Return the [x, y] coordinate for the center point of the cell that contains the specified text.  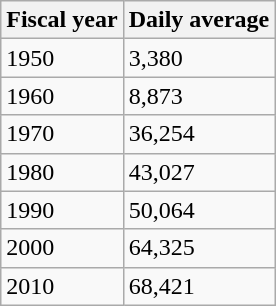
64,325 [199, 248]
2000 [62, 248]
68,421 [199, 286]
1990 [62, 210]
50,064 [199, 210]
1960 [62, 96]
1970 [62, 134]
2010 [62, 286]
1950 [62, 58]
36,254 [199, 134]
Daily average [199, 20]
8,873 [199, 96]
3,380 [199, 58]
43,027 [199, 172]
Fiscal year [62, 20]
1980 [62, 172]
